For the text-containing cell, return its midpoint in [x, y] coordinate format. 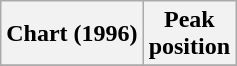
Chart (1996) [72, 34]
Peakposition [189, 34]
